Find where the given text appears and provide that cell's center as [x, y] coordinate. 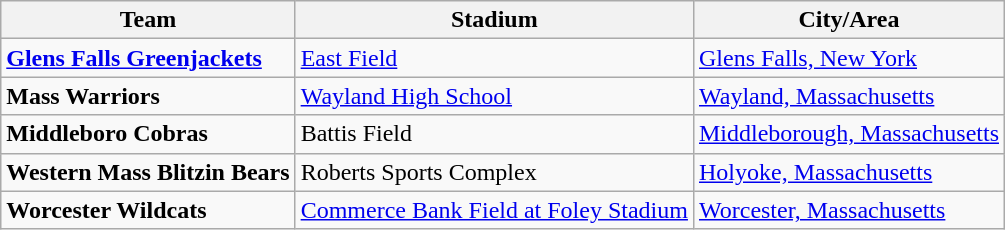
Glens Falls Greenjackets [148, 58]
Stadium [494, 20]
Middleborough, Massachusetts [848, 134]
Commerce Bank Field at Foley Stadium [494, 210]
Wayland, Massachusetts [848, 96]
Worcester Wildcats [148, 210]
Roberts Sports Complex [494, 172]
East Field [494, 58]
Mass Warriors [148, 96]
Glens Falls, New York [848, 58]
Team [148, 20]
Wayland High School [494, 96]
Middleboro Cobras [148, 134]
Western Mass Blitzin Bears [148, 172]
Worcester, Massachusetts [848, 210]
Holyoke, Massachusetts [848, 172]
City/Area [848, 20]
Battis Field [494, 134]
